Output the (X, Y) coordinate of the center of the cell containing the given text.  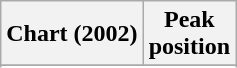
Chart (2002) (72, 34)
Peakposition (189, 34)
